Capture the cell that displays the provided text and extract its (X, Y) central coordinate. 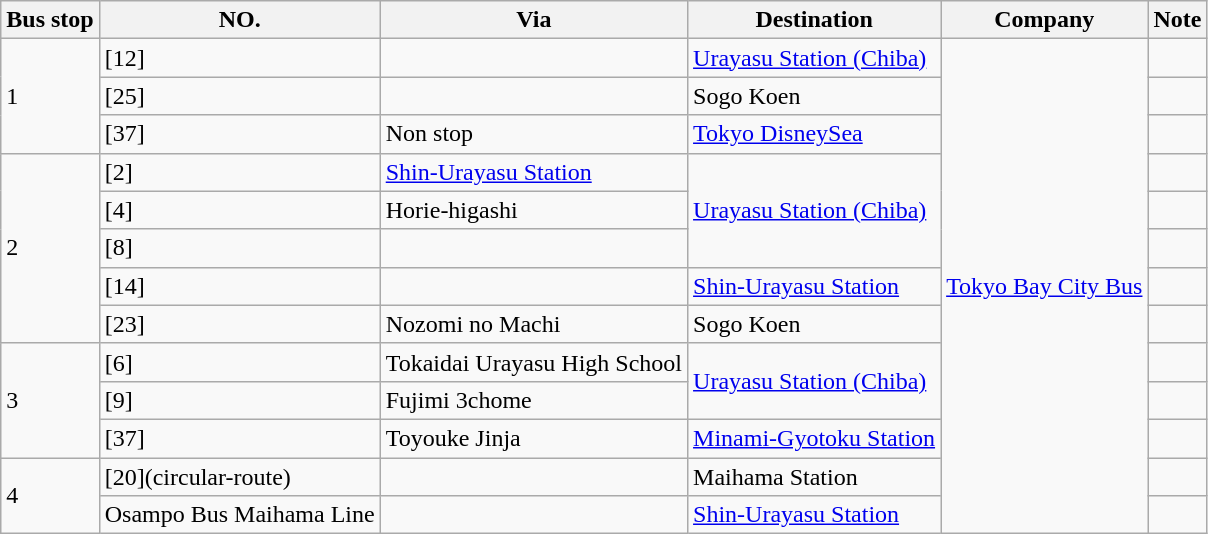
Company (1044, 20)
Fujimi 3chome (534, 400)
Nozomi no Machi (534, 324)
Toyouke Jinja (534, 438)
[9] (240, 400)
[20](circular-route) (240, 477)
4 (50, 496)
2 (50, 248)
[2] (240, 172)
3 (50, 400)
Note (1178, 20)
1 (50, 96)
[12] (240, 58)
Tokaidai Urayasu High School (534, 362)
Non stop (534, 134)
Maihama Station (814, 477)
Horie-higashi (534, 210)
Via (534, 20)
[25] (240, 96)
Destination (814, 20)
[6] (240, 362)
[23] (240, 324)
Tokyo DisneySea (814, 134)
Tokyo Bay City Bus (1044, 286)
Osampo Bus Maihama Line (240, 515)
Minami-Gyotoku Station (814, 438)
NO. (240, 20)
[4] (240, 210)
[8] (240, 248)
Bus stop (50, 20)
[14] (240, 286)
